Determine the [x, y] coordinate at the center of the cell enclosing the given text.  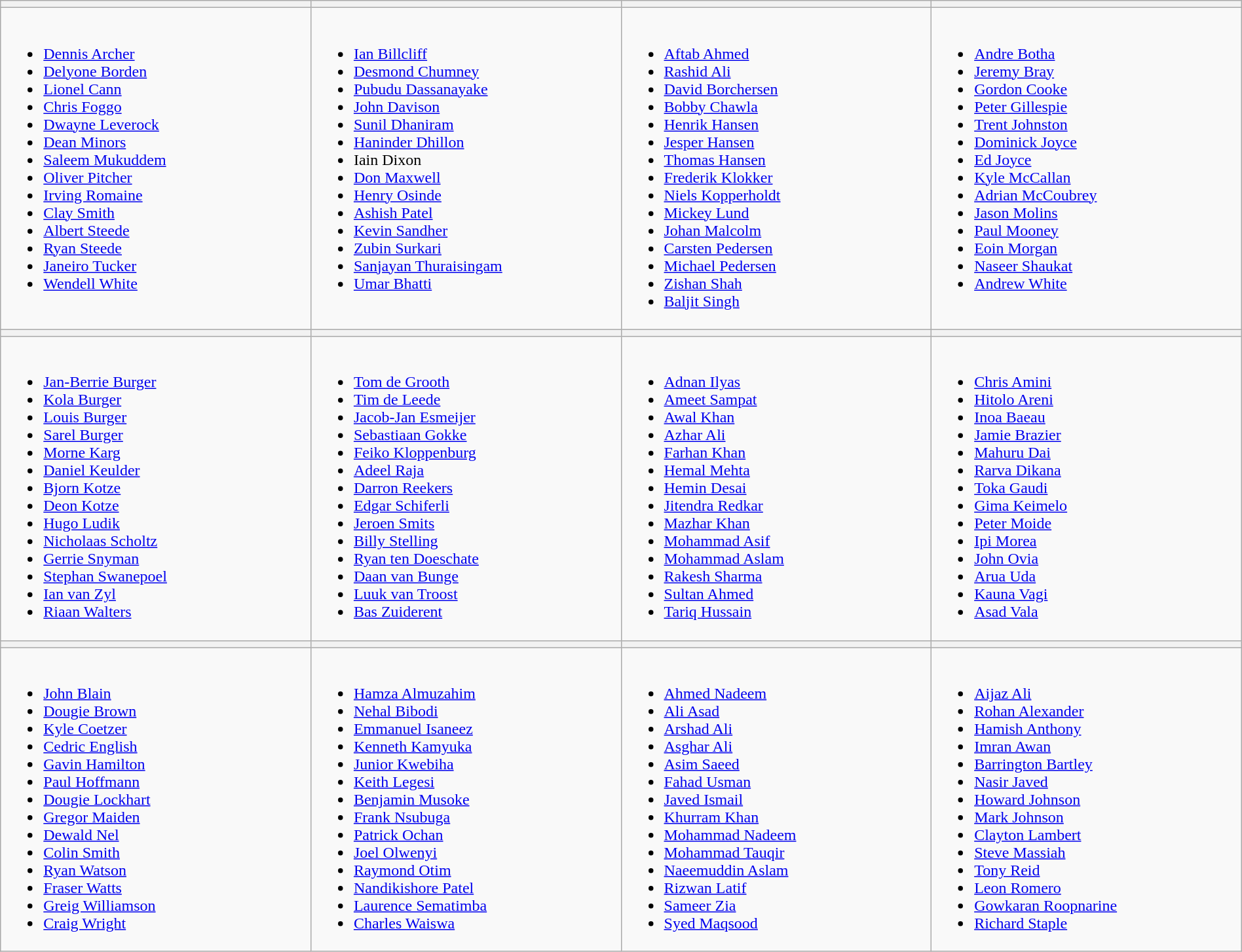
Chris AminiHitolo AreniInoa BaeauJamie BrazierMahuru DaiRarva DikanaToka GaudiGima KeimeloPeter MoideIpi MoreaJohn OviaArua UdaKauna VagiAsad Vala [1087, 488]
